Return the [X, Y] coordinate for the center point of the cell that contains the specified text.  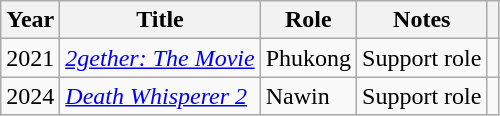
Phukong [308, 58]
Nawin [308, 96]
Notes [422, 20]
2024 [30, 96]
Year [30, 20]
Role [308, 20]
Title [160, 20]
2021 [30, 58]
Death Whisperer 2 [160, 96]
2gether: The Movie [160, 58]
